Search for the cell housing the specified text and yield its (X, Y) center coordinate. 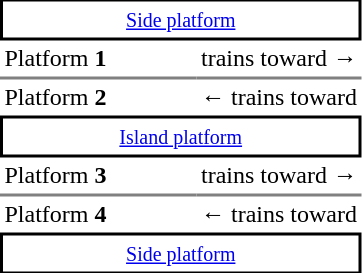
Platform 2 (98, 97)
Island platform (180, 137)
Platform 1 (98, 59)
Platform 3 (98, 177)
Platform 4 (98, 214)
